Determine the [X, Y] coordinate at the center of the cell enclosing the given text.  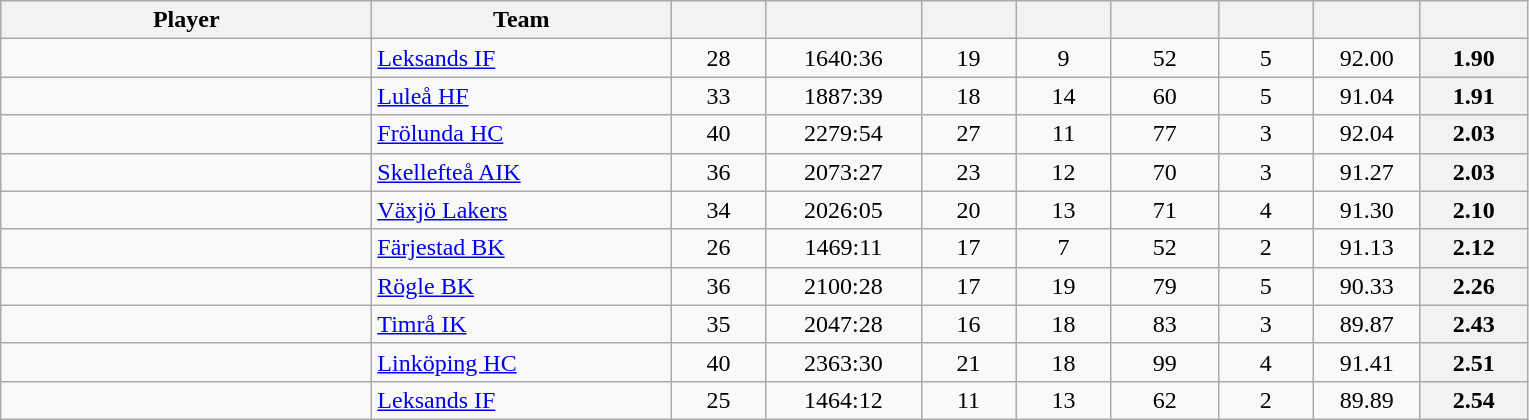
92.00 [1366, 58]
62 [1164, 400]
2.54 [1474, 400]
1.91 [1474, 96]
Team [522, 20]
2.12 [1474, 248]
1640:36 [844, 58]
91.13 [1366, 248]
70 [1164, 172]
7 [1064, 248]
27 [968, 134]
1887:39 [844, 96]
34 [718, 210]
79 [1164, 286]
Rögle BK [522, 286]
28 [718, 58]
99 [1164, 362]
Player [186, 20]
2.43 [1474, 324]
20 [968, 210]
16 [968, 324]
Linköping HC [522, 362]
Växjö Lakers [522, 210]
2.51 [1474, 362]
2100:28 [844, 286]
Frölunda HC [522, 134]
91.27 [1366, 172]
Timrå IK [522, 324]
Färjestad BK [522, 248]
89.87 [1366, 324]
83 [1164, 324]
91.04 [1366, 96]
2047:28 [844, 324]
2279:54 [844, 134]
2.10 [1474, 210]
1469:11 [844, 248]
2363:30 [844, 362]
9 [1064, 58]
2.26 [1474, 286]
35 [718, 324]
33 [718, 96]
71 [1164, 210]
1.90 [1474, 58]
Luleå HF [522, 96]
12 [1064, 172]
60 [1164, 96]
92.04 [1366, 134]
91.41 [1366, 362]
2073:27 [844, 172]
26 [718, 248]
1464:12 [844, 400]
21 [968, 362]
90.33 [1366, 286]
91.30 [1366, 210]
14 [1064, 96]
23 [968, 172]
25 [718, 400]
89.89 [1366, 400]
Skellefteå AIK [522, 172]
77 [1164, 134]
2026:05 [844, 210]
